Search for the cell housing the specified text and yield its (x, y) center coordinate. 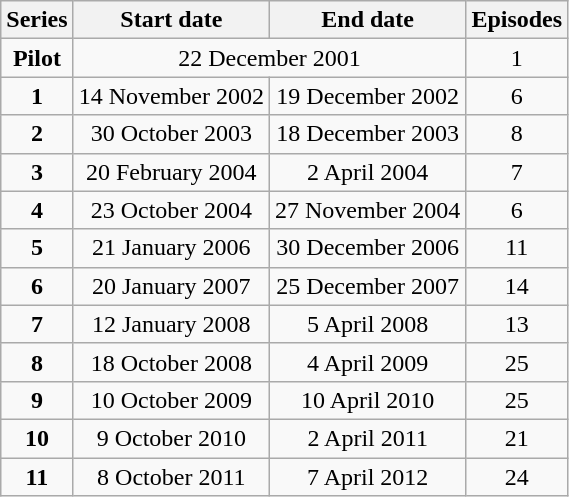
12 January 2008 (171, 324)
27 November 2004 (367, 210)
14 November 2002 (171, 96)
25 December 2007 (367, 286)
Pilot (37, 58)
10 (37, 438)
18 December 2003 (367, 134)
8 October 2011 (171, 477)
23 October 2004 (171, 210)
2 April 2004 (367, 172)
9 October 2010 (171, 438)
10 April 2010 (367, 400)
24 (517, 477)
7 April 2012 (367, 477)
5 April 2008 (367, 324)
22 December 2001 (270, 58)
21 January 2006 (171, 248)
18 October 2008 (171, 362)
2 April 2011 (367, 438)
30 October 2003 (171, 134)
9 (37, 400)
4 April 2009 (367, 362)
20 February 2004 (171, 172)
5 (37, 248)
2 (37, 134)
19 December 2002 (367, 96)
14 (517, 286)
Episodes (517, 20)
3 (37, 172)
10 October 2009 (171, 400)
4 (37, 210)
13 (517, 324)
21 (517, 438)
Start date (171, 20)
20 January 2007 (171, 286)
Series (37, 20)
30 December 2006 (367, 248)
End date (367, 20)
